Pinpoint the cell where the given text exists, returning its [x, y] midpoint coordinate. 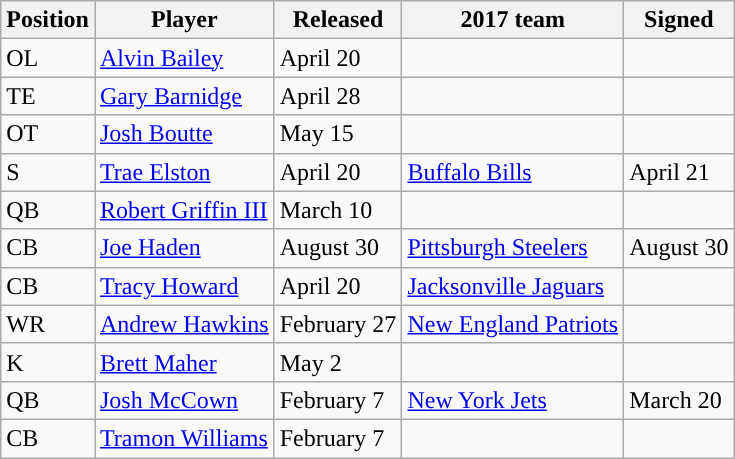
Position [48, 20]
2017 team [513, 20]
April 21 [679, 172]
March 10 [338, 210]
Buffalo Bills [513, 172]
Signed [679, 20]
May 15 [338, 134]
New York Jets [513, 400]
S [48, 172]
Trae Elston [184, 172]
Josh Boutte [184, 134]
Tramon Williams [184, 438]
Jacksonville Jaguars [513, 286]
OT [48, 134]
April 28 [338, 96]
TE [48, 96]
Andrew Hawkins [184, 324]
Tracy Howard [184, 286]
Alvin Bailey [184, 58]
Gary Barnidge [184, 96]
Brett Maher [184, 362]
OL [48, 58]
Player [184, 20]
K [48, 362]
Joe Haden [184, 248]
Robert Griffin III [184, 210]
March 20 [679, 400]
Josh McCown [184, 400]
May 2 [338, 362]
WR [48, 324]
Pittsburgh Steelers [513, 248]
New England Patriots [513, 324]
Released [338, 20]
February 27 [338, 324]
